Return (X, Y) of the center of cell containing provided text 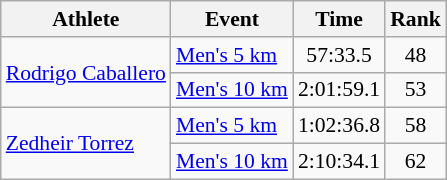
Rank (416, 19)
1:02:36.8 (339, 126)
Athlete (86, 19)
2:10:34.1 (339, 162)
57:33.5 (339, 55)
62 (416, 162)
Zedheir Torrez (86, 144)
2:01:59.1 (339, 90)
Time (339, 19)
48 (416, 55)
Event (232, 19)
53 (416, 90)
Rodrigo Caballero (86, 72)
58 (416, 126)
